Return [x, y] of the center of cell containing provided text 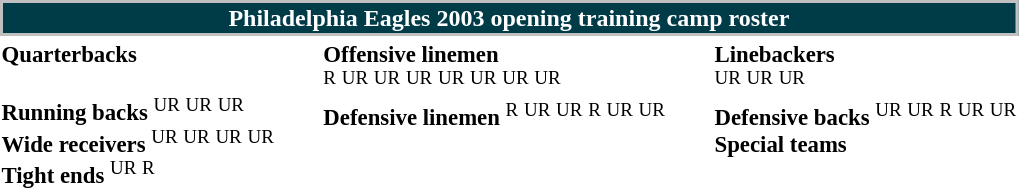
Philadelphia Eagles 2003 opening training camp roster [509, 18]
